Output the [x, y] coordinate of the center of the cell containing the given text.  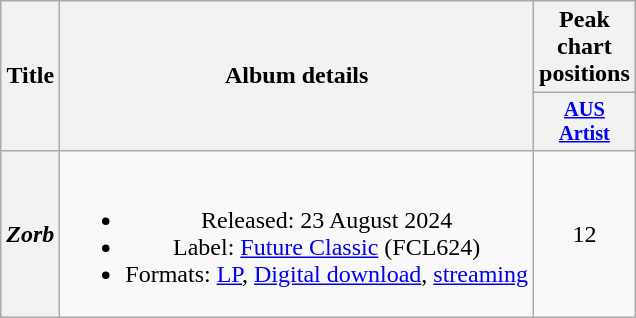
Released: 23 August 2024Label: Future Classic (FCL624)Formats: LP, Digital download, streaming [297, 234]
Peak chart positions [585, 47]
12 [585, 234]
Zorb [30, 234]
Album details [297, 76]
AUSArtist [585, 122]
Title [30, 76]
